Output the (X, Y) coordinate of the center of the cell containing the given text.  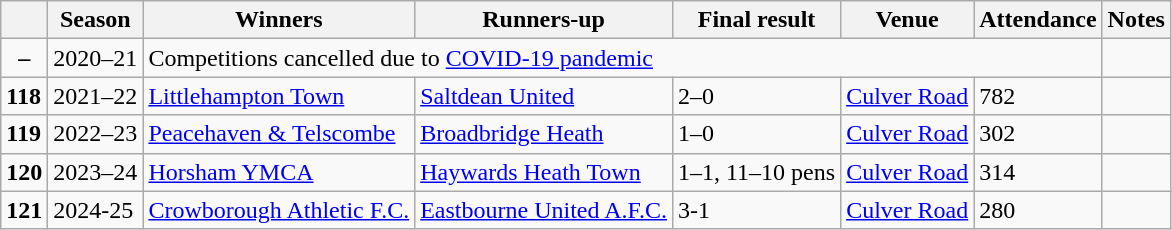
Saltdean United (544, 96)
Notes (1136, 20)
Horsham YMCA (279, 172)
Crowborough Athletic F.C. (279, 210)
121 (24, 210)
2024-25 (96, 210)
1–1, 11–10 pens (756, 172)
Attendance (1038, 20)
782 (1038, 96)
2020–21 (96, 58)
118 (24, 96)
302 (1038, 134)
Winners (279, 20)
119 (24, 134)
Eastbourne United A.F.C. (544, 210)
Haywards Heath Town (544, 172)
314 (1038, 172)
2–0 (756, 96)
2022–23 (96, 134)
Final result (756, 20)
2023–24 (96, 172)
Peacehaven & Telscombe (279, 134)
Competitions cancelled due to COVID-19 pandemic (622, 58)
Littlehampton Town (279, 96)
280 (1038, 210)
3-1 (756, 210)
1–0 (756, 134)
Broadbridge Heath (544, 134)
Venue (908, 20)
Season (96, 20)
2021–22 (96, 96)
– (24, 58)
120 (24, 172)
Runners-up (544, 20)
